Identify which cell holds the provided text, then report its [X, Y] central coordinate. 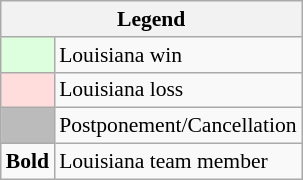
Louisiana team member [178, 162]
Louisiana win [178, 55]
Postponement/Cancellation [178, 126]
Louisiana loss [178, 90]
Legend [152, 19]
Bold [28, 162]
